Scan for the cell matching the given text and deliver its (X, Y) coordinate at center. 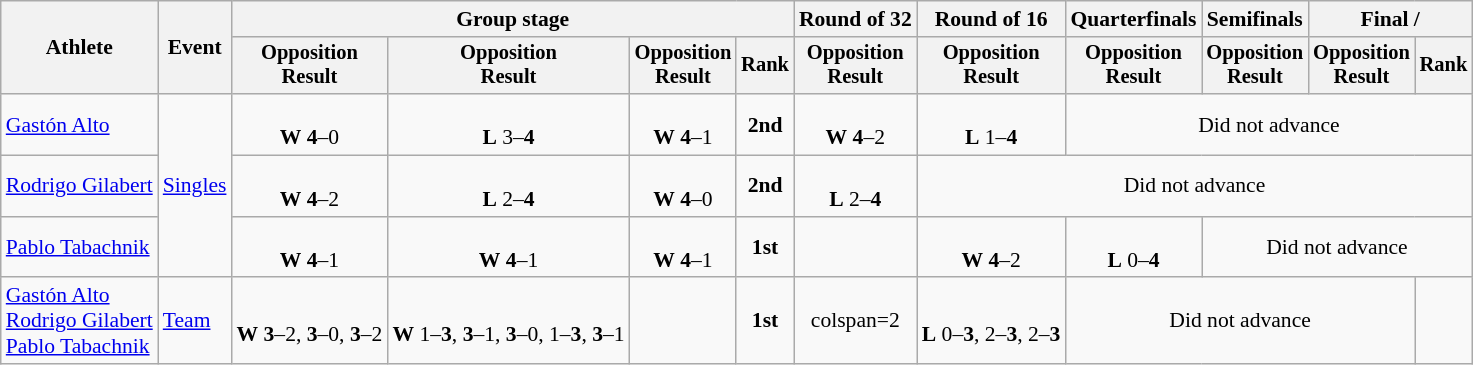
Singles (195, 186)
W 3–2, 3–0, 3–2 (309, 322)
L 3–4 (508, 124)
Round of 16 (992, 19)
Final / (1390, 19)
Event (195, 48)
Rodrigo Gilabert (80, 186)
W 1–3, 3–1, 3–0, 1–3, 3–1 (508, 322)
Semifinals (1256, 19)
Group stage (512, 19)
L 0–3, 2–3, 2–3 (992, 322)
L 0–4 (1133, 248)
Team (195, 322)
colspan=2 (856, 322)
Round of 32 (856, 19)
Athlete (80, 48)
L 1–4 (992, 124)
Gastón AltoRodrigo GilabertPablo Tabachnik (80, 322)
Pablo Tabachnik (80, 248)
Gastón Alto (80, 124)
Quarterfinals (1133, 19)
